Capture the cell that displays the provided text and extract its [x, y] central coordinate. 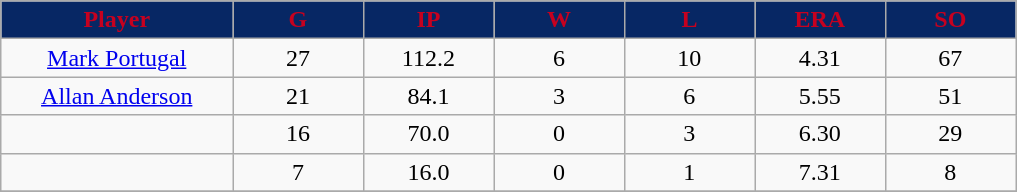
10 [689, 58]
29 [950, 134]
7.31 [820, 172]
ERA [820, 20]
IP [428, 20]
L [689, 20]
Allan Anderson [117, 96]
67 [950, 58]
5.55 [820, 96]
W [559, 20]
21 [298, 96]
Player [117, 20]
70.0 [428, 134]
7 [298, 172]
16 [298, 134]
G [298, 20]
8 [950, 172]
4.31 [820, 58]
1 [689, 172]
84.1 [428, 96]
27 [298, 58]
SO [950, 20]
Mark Portugal [117, 58]
16.0 [428, 172]
112.2 [428, 58]
6.30 [820, 134]
51 [950, 96]
